Search for the cell housing the specified text and yield its (x, y) center coordinate. 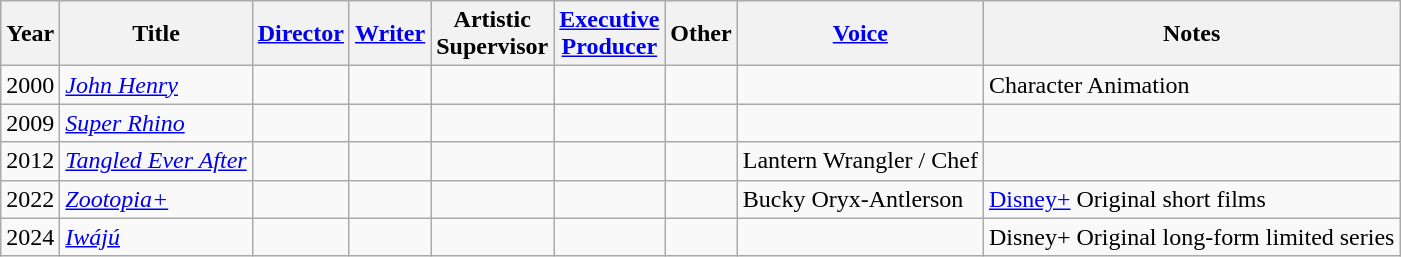
2009 (30, 123)
Title (156, 34)
Disney+ Original long-form limited series (1192, 237)
Director (300, 34)
Tangled Ever After (156, 161)
Iwájú (156, 237)
Lantern Wrangler / Chef (860, 161)
2012 (30, 161)
Notes (1192, 34)
Other (701, 34)
Voice (860, 34)
Character Animation (1192, 85)
Bucky Oryx-Antlerson (860, 199)
ExecutiveProducer (610, 34)
2022 (30, 199)
Year (30, 34)
Super Rhino (156, 123)
2000 (30, 85)
ArtisticSupervisor (492, 34)
Writer (390, 34)
Zootopia+ (156, 199)
Disney+ Original short films (1192, 199)
2024 (30, 237)
John Henry (156, 85)
